For the text-containing cell, return its midpoint in (X, Y) coordinate format. 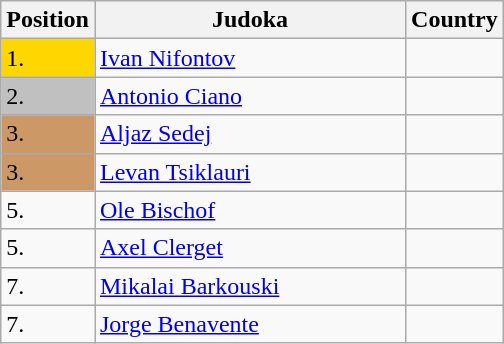
2. (48, 96)
Levan Tsiklauri (250, 172)
1. (48, 58)
Mikalai Barkouski (250, 286)
Axel Clerget (250, 248)
Country (455, 20)
Judoka (250, 20)
Ivan Nifontov (250, 58)
Position (48, 20)
Aljaz Sedej (250, 134)
Ole Bischof (250, 210)
Antonio Ciano (250, 96)
Jorge Benavente (250, 324)
